Return (x, y) of the center of cell containing provided text 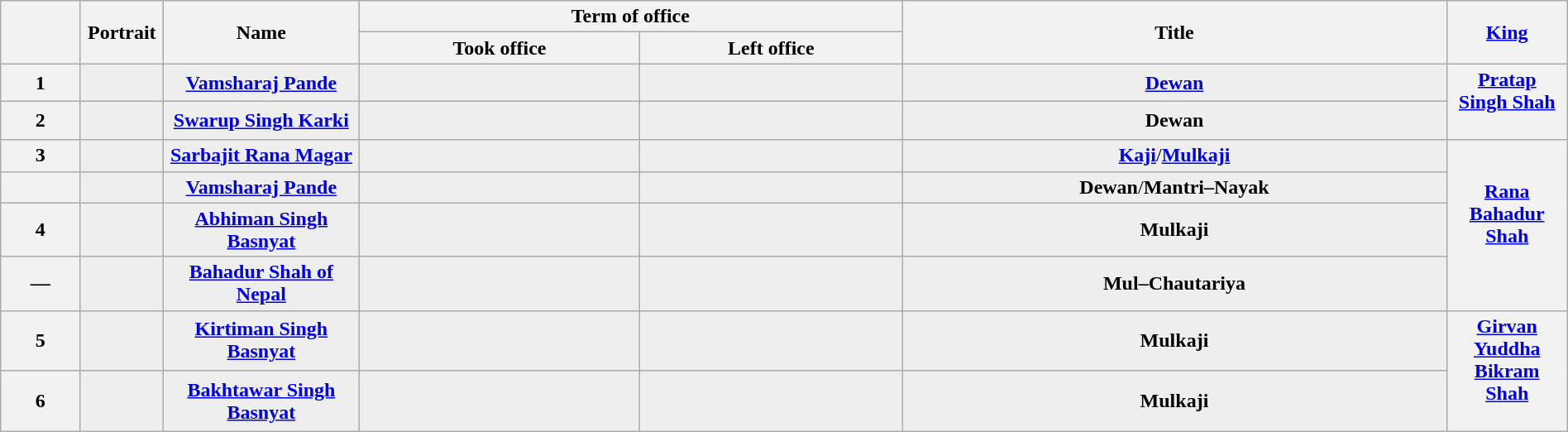
Swarup Singh Karki (261, 121)
Abhiman Singh Basnyat (261, 230)
— (41, 283)
2 (41, 121)
Name (261, 32)
Sarbajit Rana Magar (261, 156)
Bakhtawar Singh Basnyat (261, 401)
Dewan/Mantri–Nayak (1174, 187)
Title (1174, 32)
Pratap Singh Shah (1507, 102)
Kaji/Mulkaji (1174, 156)
6 (41, 401)
King (1507, 32)
Kirtiman Singh Basnyat (261, 341)
1 (41, 83)
Mul–Chautariya (1174, 283)
5 (41, 341)
Term of office (630, 17)
Left office (771, 48)
Rana Bahadur Shah (1507, 225)
Girvan Yuddha Bikram Shah (1507, 371)
3 (41, 156)
Took office (500, 48)
Bahadur Shah of Nepal (261, 283)
4 (41, 230)
Portrait (122, 32)
